From the cell containing the given text, extract its center point as (X, Y) coordinate. 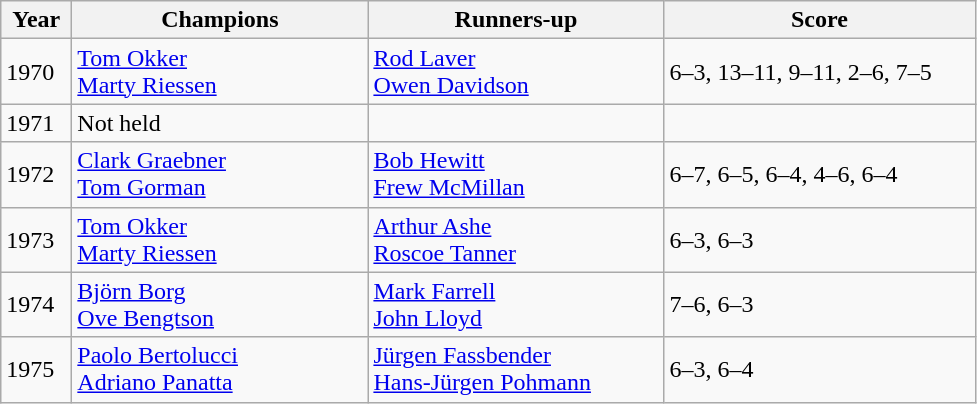
6–7, 6–5, 6–4, 4–6, 6–4 (820, 174)
Runners-up (516, 20)
1974 (36, 304)
Jürgen Fassbender Hans-Jürgen Pohmann (516, 370)
1971 (36, 123)
Mark Farrell John Lloyd (516, 304)
7–6, 6–3 (820, 304)
Paolo Bertolucci Adriano Panatta (220, 370)
1970 (36, 72)
Arthur Ashe Roscoe Tanner (516, 240)
Clark Graebner Tom Gorman (220, 174)
1972 (36, 174)
1975 (36, 370)
Not held (220, 123)
1973 (36, 240)
Champions (220, 20)
Score (820, 20)
Bob Hewitt Frew McMillan (516, 174)
Björn Borg Ove Bengtson (220, 304)
6–3, 13–11, 9–11, 2–6, 7–5 (820, 72)
6–3, 6–4 (820, 370)
Rod Laver Owen Davidson (516, 72)
Year (36, 20)
6–3, 6–3 (820, 240)
